Return (X, Y) of the center of cell containing provided text 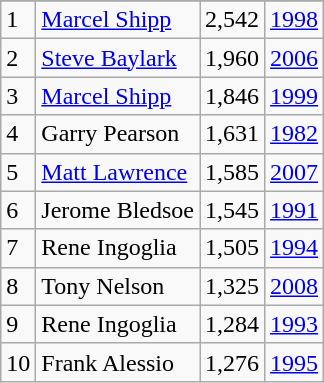
Garry Pearson (118, 134)
2006 (294, 58)
7 (18, 248)
1,284 (232, 324)
1993 (294, 324)
10 (18, 362)
1,545 (232, 210)
1,631 (232, 134)
1994 (294, 248)
Matt Lawrence (118, 172)
1 (18, 20)
2,542 (232, 20)
Tony Nelson (118, 286)
Jerome Bledsoe (118, 210)
Frank Alessio (118, 362)
2 (18, 58)
6 (18, 210)
1995 (294, 362)
1,276 (232, 362)
9 (18, 324)
2007 (294, 172)
Steve Baylark (118, 58)
1,960 (232, 58)
1982 (294, 134)
1991 (294, 210)
1,325 (232, 286)
1,585 (232, 172)
4 (18, 134)
3 (18, 96)
1,846 (232, 96)
1999 (294, 96)
2008 (294, 286)
8 (18, 286)
1,505 (232, 248)
5 (18, 172)
1998 (294, 20)
